Search for the cell housing the specified text and yield its (x, y) center coordinate. 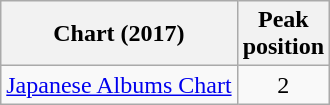
Chart (2017) (119, 34)
Japanese Albums Chart (119, 85)
Peakposition (283, 34)
2 (283, 85)
